Find where the given text appears and provide that cell's center as [X, Y] coordinate. 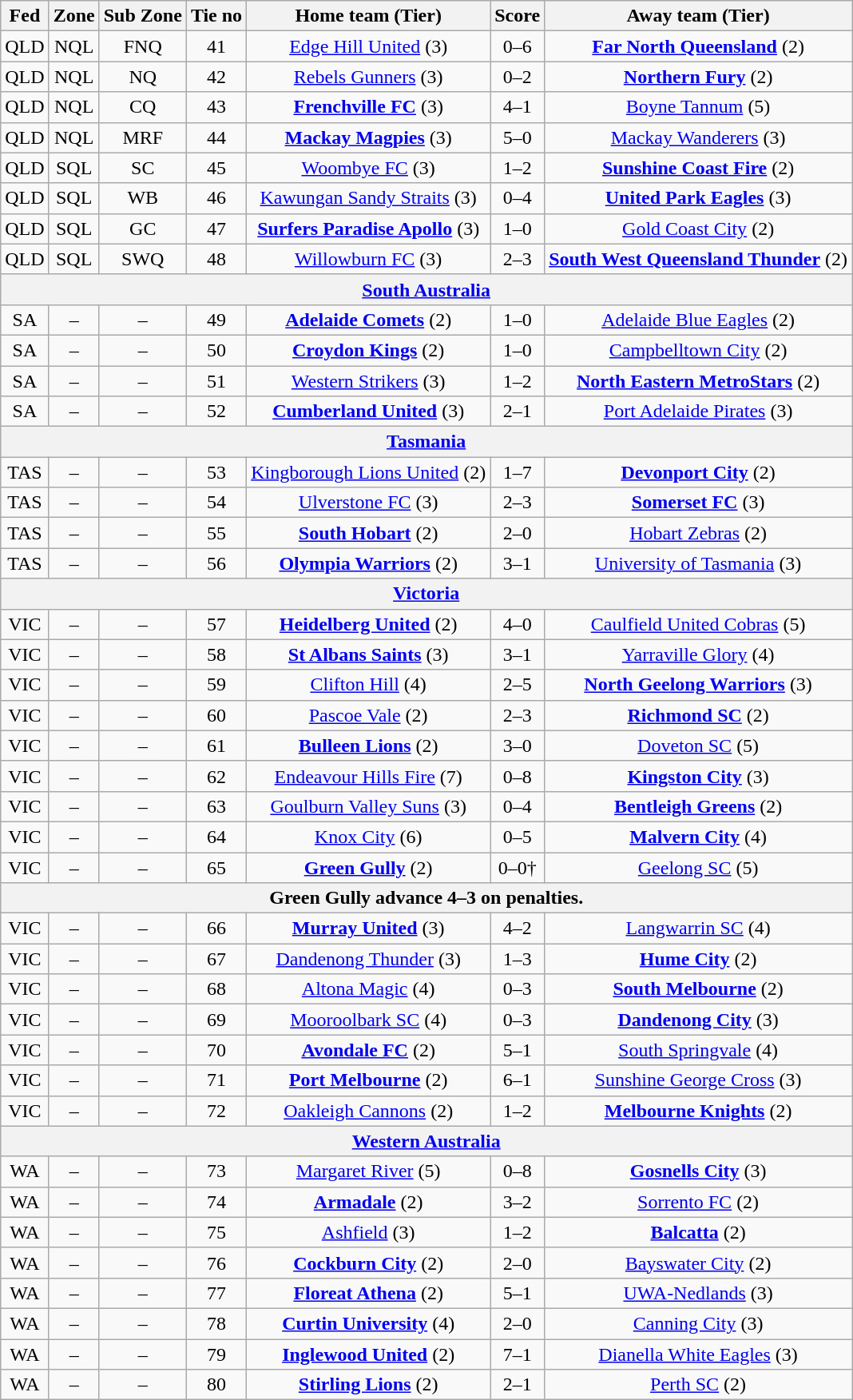
Sorrento FC (2) [698, 1202]
Perth SC (2) [698, 1385]
Dianella White Eagles (3) [698, 1354]
Malvern City (4) [698, 837]
Goulburn Valley Suns (3) [369, 806]
Far North Queensland (2) [698, 46]
Floreat Athena (2) [369, 1293]
Kawungan Sandy Straits (3) [369, 198]
55 [216, 533]
Clifton Hill (4) [369, 685]
University of Tasmania (3) [698, 563]
Northern Fury (2) [698, 77]
75 [216, 1232]
7–1 [518, 1354]
78 [216, 1323]
46 [216, 198]
63 [216, 806]
77 [216, 1293]
Margaret River (5) [369, 1171]
Rebels Gunners (3) [369, 77]
50 [216, 350]
Doveton SC (5) [698, 746]
Cockburn City (2) [369, 1263]
Sunshine Coast Fire (2) [698, 168]
4–1 [518, 107]
62 [216, 776]
Bulleen Lions (2) [369, 746]
Woombye FC (3) [369, 168]
Cumberland United (3) [369, 412]
4–2 [518, 929]
42 [216, 77]
Willowburn FC (3) [369, 259]
Green Gully (2) [369, 867]
Adelaide Blue Eagles (2) [698, 320]
Stirling Lions (2) [369, 1385]
48 [216, 259]
71 [216, 1080]
Somerset FC (3) [698, 503]
Away team (Tier) [698, 16]
Dandenong City (3) [698, 1020]
76 [216, 1263]
GC [142, 229]
Ulverstone FC (3) [369, 503]
59 [216, 685]
Bentleigh Greens (2) [698, 806]
Oakleigh Cannons (2) [369, 1111]
56 [216, 563]
79 [216, 1354]
South West Queensland Thunder (2) [698, 259]
51 [216, 381]
4–0 [518, 624]
Kingston City (3) [698, 776]
74 [216, 1202]
44 [216, 137]
SWQ [142, 259]
52 [216, 412]
Hobart Zebras (2) [698, 533]
67 [216, 959]
Port Adelaide Pirates (3) [698, 412]
Olympia Warriors (2) [369, 563]
Knox City (6) [369, 837]
64 [216, 837]
41 [216, 46]
Surfers Paradise Apollo (3) [369, 229]
45 [216, 168]
Richmond SC (2) [698, 715]
Western Australia [426, 1141]
Melbourne Knights (2) [698, 1111]
Heidelberg United (2) [369, 624]
6–1 [518, 1080]
57 [216, 624]
Ashfield (3) [369, 1232]
Sunshine George Cross (3) [698, 1080]
Edge Hill United (3) [369, 46]
61 [216, 746]
Devonport City (2) [698, 472]
60 [216, 715]
Curtin University (4) [369, 1323]
Home team (Tier) [369, 16]
43 [216, 107]
Croydon Kings (2) [369, 350]
72 [216, 1111]
Inglewood United (2) [369, 1354]
UWA-Nedlands (3) [698, 1293]
70 [216, 1050]
Tasmania [426, 442]
Altona Magic (4) [369, 989]
0–5 [518, 837]
United Park Eagles (3) [698, 198]
69 [216, 1020]
South Australia [426, 289]
Avondale FC (2) [369, 1050]
South Hobart (2) [369, 533]
58 [216, 654]
0–2 [518, 77]
Victoria [426, 594]
Balcatta (2) [698, 1232]
Kingborough Lions United (2) [369, 472]
Green Gully advance 4–3 on penalties. [426, 898]
0–6 [518, 46]
Tie no [216, 16]
SC [142, 168]
3–0 [518, 746]
Pascoe Vale (2) [369, 715]
0–0† [518, 867]
Boyne Tannum (5) [698, 107]
Dandenong Thunder (3) [369, 959]
68 [216, 989]
WB [142, 198]
2–5 [518, 685]
Mackay Magpies (3) [369, 137]
Adelaide Comets (2) [369, 320]
Canning City (3) [698, 1323]
Western Strikers (3) [369, 381]
Campbelltown City (2) [698, 350]
Murray United (3) [369, 929]
Mackay Wanderers (3) [698, 137]
South Springvale (4) [698, 1050]
47 [216, 229]
Langwarrin SC (4) [698, 929]
Fed [25, 16]
St Albans Saints (3) [369, 654]
Geelong SC (5) [698, 867]
Yarraville Glory (4) [698, 654]
1–3 [518, 959]
Caulfield United Cobras (5) [698, 624]
Zone [73, 16]
Sub Zone [142, 16]
Frenchville FC (3) [369, 107]
MRF [142, 137]
CQ [142, 107]
NQ [142, 77]
3–2 [518, 1202]
53 [216, 472]
65 [216, 867]
Gosnells City (3) [698, 1171]
Gold Coast City (2) [698, 229]
Port Melbourne (2) [369, 1080]
South Melbourne (2) [698, 989]
Bayswater City (2) [698, 1263]
5–0 [518, 137]
FNQ [142, 46]
49 [216, 320]
North Geelong Warriors (3) [698, 685]
Endeavour Hills Fire (7) [369, 776]
54 [216, 503]
Score [518, 16]
66 [216, 929]
73 [216, 1171]
Armadale (2) [369, 1202]
80 [216, 1385]
Hume City (2) [698, 959]
North Eastern MetroStars (2) [698, 381]
Mooroolbark SC (4) [369, 1020]
1–7 [518, 472]
